Provide the [X, Y] coordinate of the cell's center where the given text is located.  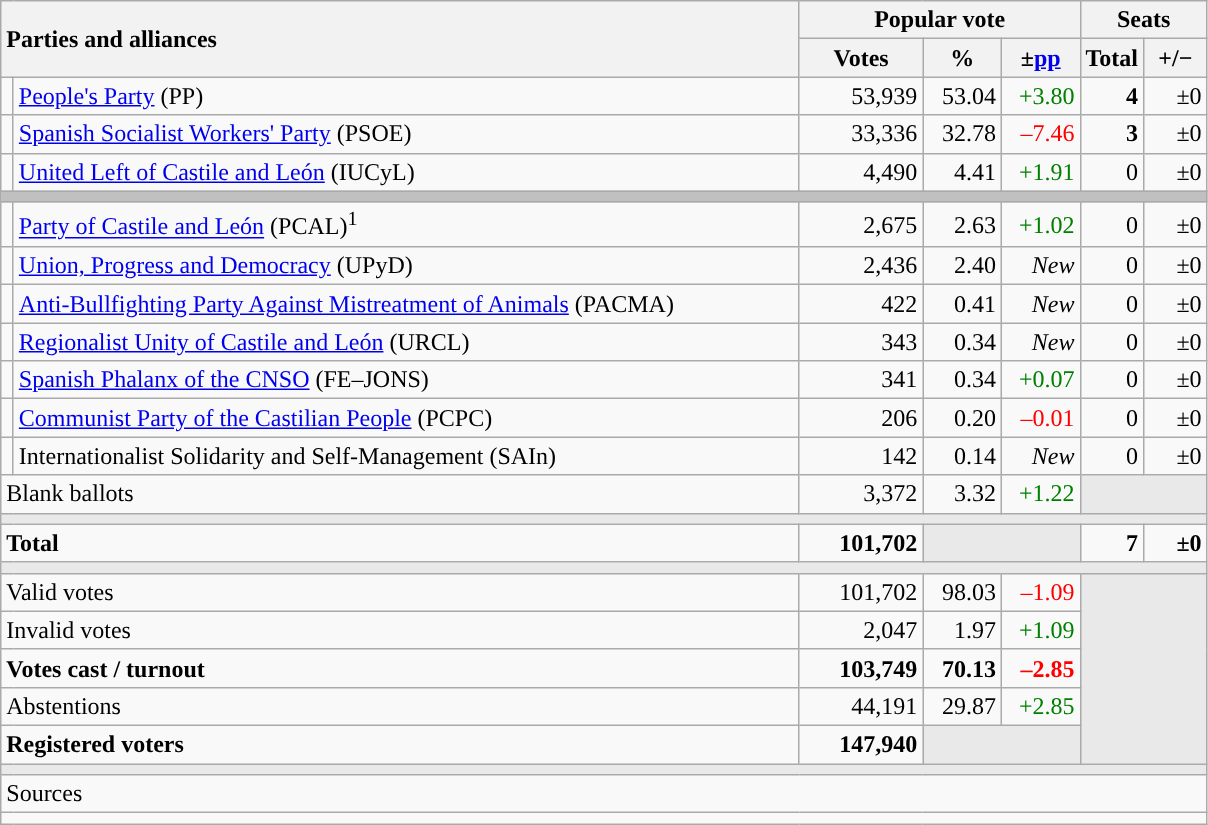
343 [861, 342]
3 [1112, 134]
2.63 [962, 224]
2.40 [962, 266]
0.41 [962, 304]
98.03 [962, 592]
Registered voters [400, 745]
+/− [1176, 58]
53.04 [962, 96]
Parties and alliances [400, 39]
1.97 [962, 630]
Anti-Bullfighting Party Against Mistreatment of Animals (PACMA) [406, 304]
Blank ballots [400, 494]
Votes cast / turnout [400, 668]
Union, Progress and Democracy (UPyD) [406, 266]
32.78 [962, 134]
0.14 [962, 456]
2,436 [861, 266]
Spanish Phalanx of the CNSO (FE–JONS) [406, 380]
142 [861, 456]
2,047 [861, 630]
Invalid votes [400, 630]
Party of Castile and León (PCAL)1 [406, 224]
44,191 [861, 706]
% [962, 58]
–7.46 [1040, 134]
Regionalist Unity of Castile and León (URCL) [406, 342]
+1.22 [1040, 494]
2,675 [861, 224]
70.13 [962, 668]
Popular vote [940, 20]
3.32 [962, 494]
–0.01 [1040, 418]
+3.80 [1040, 96]
Votes [861, 58]
341 [861, 380]
United Left of Castile and León (IUCyL) [406, 172]
103,749 [861, 668]
Spanish Socialist Workers' Party (PSOE) [406, 134]
206 [861, 418]
0.20 [962, 418]
7 [1112, 543]
±pp [1040, 58]
+1.02 [1040, 224]
–1.09 [1040, 592]
Sources [604, 794]
Valid votes [400, 592]
3,372 [861, 494]
33,336 [861, 134]
Internationalist Solidarity and Self-Management (SAIn) [406, 456]
147,940 [861, 745]
422 [861, 304]
+1.91 [1040, 172]
4,490 [861, 172]
Communist Party of the Castilian People (PCPC) [406, 418]
+0.07 [1040, 380]
People's Party (PP) [406, 96]
4.41 [962, 172]
Seats [1144, 20]
–2.85 [1040, 668]
+2.85 [1040, 706]
29.87 [962, 706]
Abstentions [400, 706]
53,939 [861, 96]
4 [1112, 96]
+1.09 [1040, 630]
